Return [X, Y] of the center of cell containing provided text 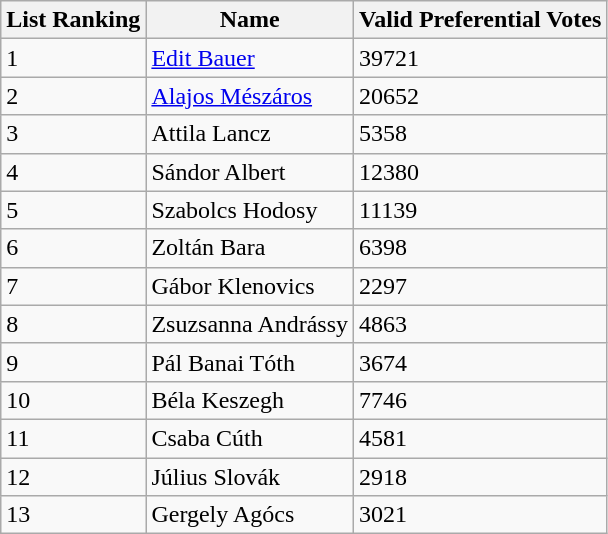
Valid Preferential Votes [480, 20]
Július Slovák [250, 477]
Gergely Agócs [250, 515]
11 [74, 438]
Zsuzsanna Andrássy [250, 324]
Gábor Klenovics [250, 286]
4581 [480, 438]
5 [74, 210]
20652 [480, 96]
7746 [480, 400]
4 [74, 172]
5358 [480, 134]
10 [74, 400]
Pál Banai Tóth [250, 362]
Béla Keszegh [250, 400]
2 [74, 96]
6 [74, 248]
Alajos Mészáros [250, 96]
2297 [480, 286]
12 [74, 477]
13 [74, 515]
1 [74, 58]
8 [74, 324]
7 [74, 286]
Zoltán Bara [250, 248]
9 [74, 362]
11139 [480, 210]
Csaba Cúth [250, 438]
2918 [480, 477]
4863 [480, 324]
Szabolcs Hodosy [250, 210]
3 [74, 134]
3674 [480, 362]
List Ranking [74, 20]
Edit Bauer [250, 58]
Sándor Albert [250, 172]
3021 [480, 515]
39721 [480, 58]
Name [250, 20]
Attila Lancz [250, 134]
6398 [480, 248]
12380 [480, 172]
